Identify which cell holds the provided text, then report its [X, Y] central coordinate. 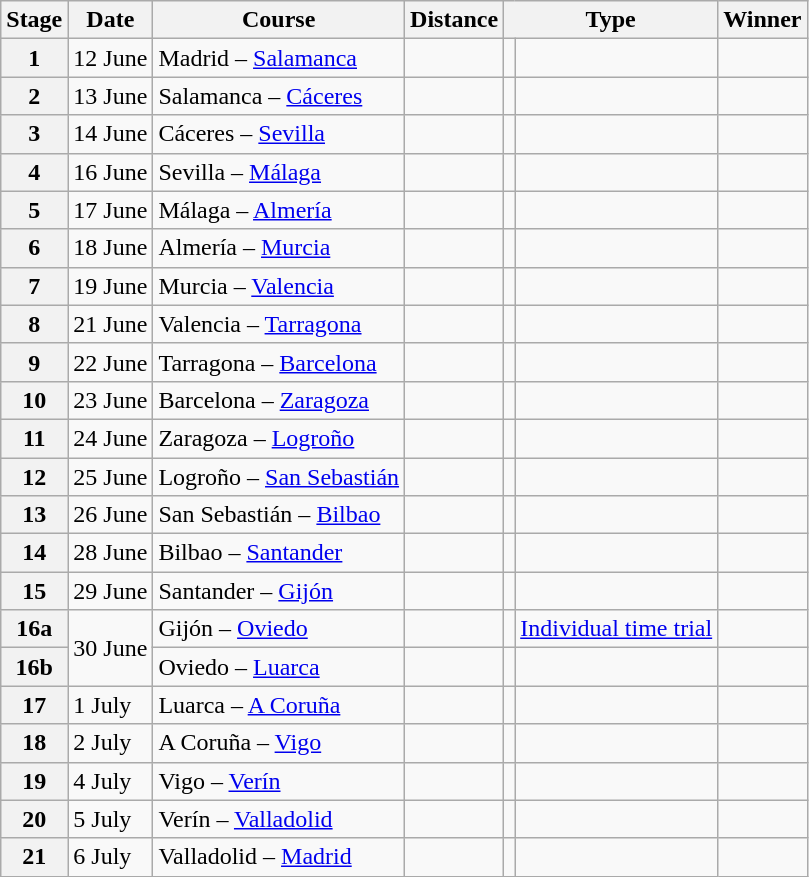
9 [34, 362]
Málaga – Almería [279, 210]
6 July [110, 857]
28 June [110, 553]
12 June [110, 58]
2 [34, 96]
6 [34, 248]
14 [34, 553]
3 [34, 134]
7 [34, 286]
1 July [110, 705]
Zaragoza – Logroño [279, 438]
Tarragona – Barcelona [279, 362]
Vigo – Verín [279, 781]
Cáceres – Sevilla [279, 134]
Verín – Valladolid [279, 819]
4 [34, 172]
Almería – Murcia [279, 248]
8 [34, 324]
17 [34, 705]
12 [34, 477]
Gijón – Oviedo [279, 629]
Murcia – Valencia [279, 286]
14 June [110, 134]
Bilbao – Santander [279, 553]
29 June [110, 591]
13 June [110, 96]
4 July [110, 781]
23 June [110, 400]
Winner [762, 20]
16a [34, 629]
Distance [454, 20]
5 July [110, 819]
Luarca – A Coruña [279, 705]
Santander – Gijón [279, 591]
Individual time trial [616, 629]
Valencia – Tarragona [279, 324]
10 [34, 400]
2 July [110, 743]
30 June [110, 648]
17 June [110, 210]
19 [34, 781]
21 June [110, 324]
25 June [110, 477]
18 [34, 743]
11 [34, 438]
19 June [110, 286]
18 June [110, 248]
5 [34, 210]
20 [34, 819]
15 [34, 591]
A Coruña – Vigo [279, 743]
Date [110, 20]
22 June [110, 362]
1 [34, 58]
Stage [34, 20]
21 [34, 857]
16 June [110, 172]
Salamanca – Cáceres [279, 96]
Logroño – San Sebastián [279, 477]
24 June [110, 438]
13 [34, 515]
16b [34, 667]
San Sebastián – Bilbao [279, 515]
Course [279, 20]
Barcelona – Zaragoza [279, 400]
Sevilla – Málaga [279, 172]
Madrid – Salamanca [279, 58]
Type [611, 20]
Oviedo – Luarca [279, 667]
26 June [110, 515]
Valladolid – Madrid [279, 857]
